From the cell containing the given text, extract its center point as [X, Y] coordinate. 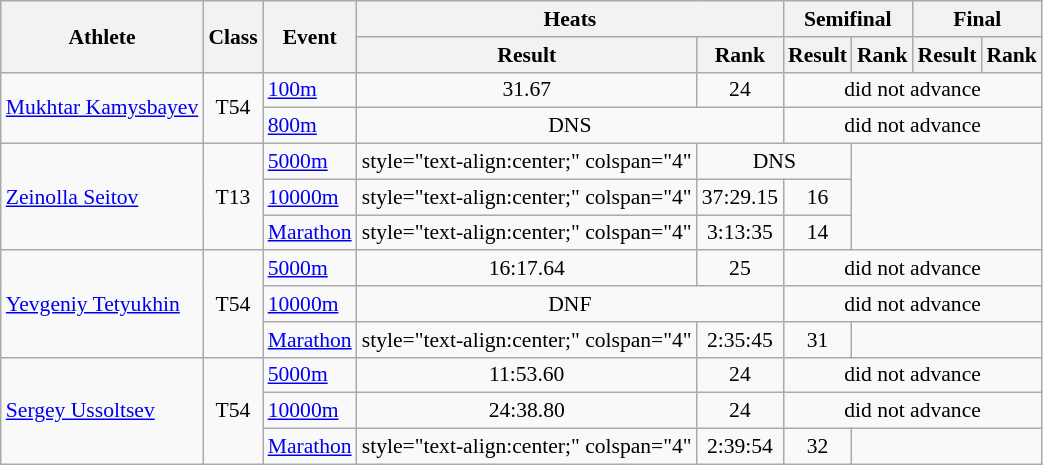
800m [310, 126]
16 [818, 197]
Mukhtar Kamysbayev [102, 108]
31 [818, 340]
Yevgeniy Tetyukhin [102, 304]
Sergey Ussoltsev [102, 410]
37:29.15 [740, 197]
Semifinal [848, 19]
16:17.64 [527, 269]
14 [818, 233]
25 [740, 269]
Class [232, 36]
DNF [570, 304]
3:13:35 [740, 233]
Heats [570, 19]
2:39:54 [740, 447]
T13 [232, 198]
Zeinolla Seitov [102, 198]
31.67 [527, 90]
2:35:45 [740, 340]
Athlete [102, 36]
32 [818, 447]
Final [976, 19]
11:53.60 [527, 375]
100m [310, 90]
24:38.80 [527, 411]
Event [310, 36]
